Scan for the cell matching the given text and deliver its (x, y) coordinate at center. 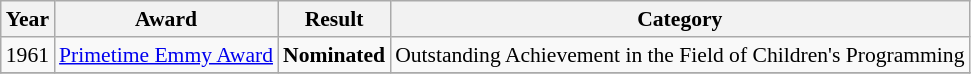
Primetime Emmy Award (166, 55)
Outstanding Achievement in the Field of Children's Programming (680, 55)
1961 (28, 55)
Category (680, 19)
Result (334, 19)
Nominated (334, 55)
Award (166, 19)
Year (28, 19)
